Find where the given text appears and provide that cell's center as [X, Y] coordinate. 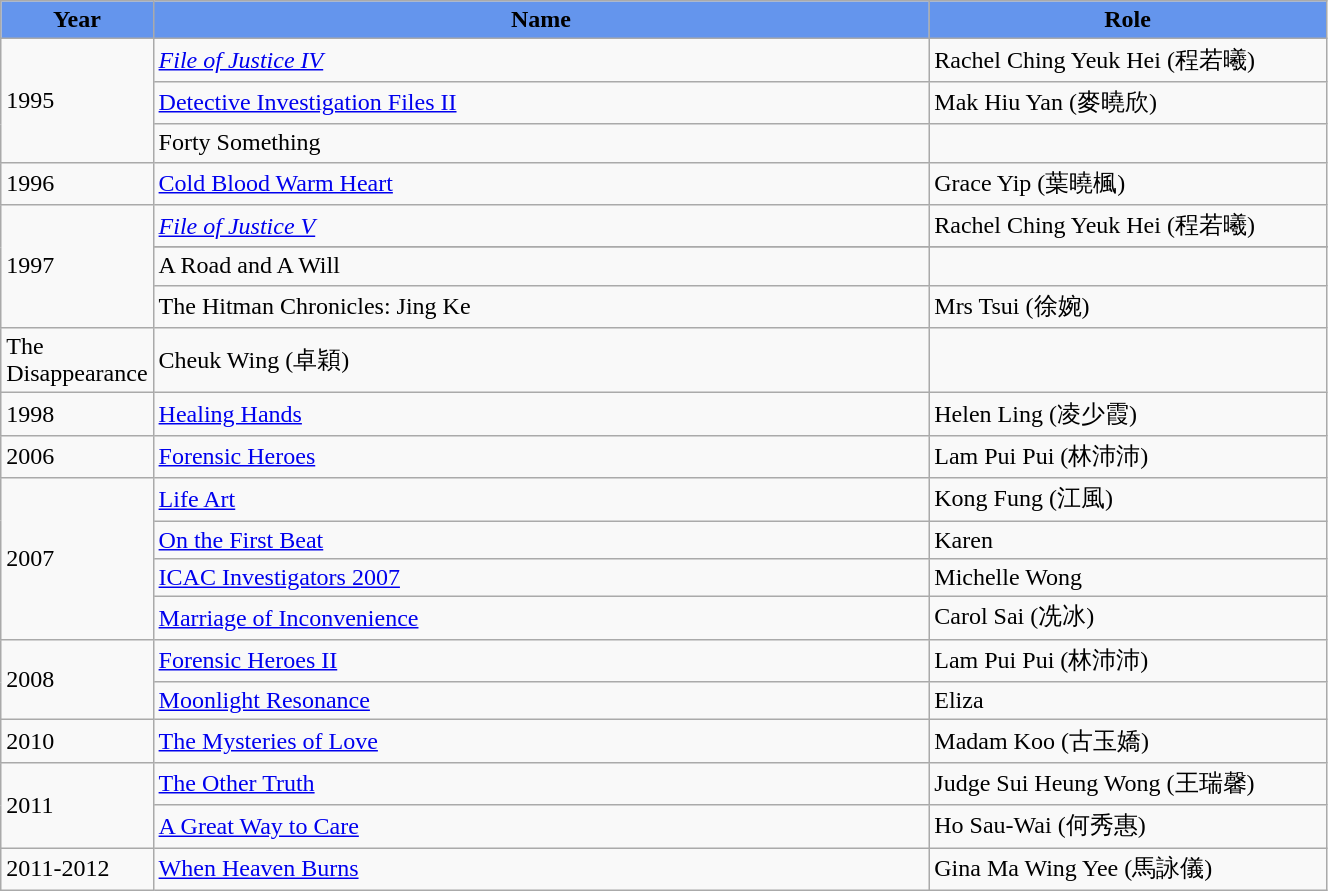
2008 [77, 680]
Detective Investigation Files II [541, 102]
1996 [77, 184]
Cold Blood Warm Heart [541, 184]
The Hitman Chronicles: Jing Ke [541, 306]
Role [1128, 20]
Gina Ma Wing Yee (馬詠儀) [1128, 870]
The Other Truth [541, 784]
Cheuk Wing (卓穎) [541, 360]
Year [77, 20]
1998 [77, 414]
Mrs Tsui (徐婉) [1128, 306]
1995 [77, 100]
Michelle Wong [1128, 578]
Madam Koo (古玉嬌) [1128, 742]
File of Justice V [541, 226]
Healing Hands [541, 414]
Forensic Heroes [541, 456]
Karen [1128, 539]
The Mysteries of Love [541, 742]
A Great Way to Care [541, 826]
Carol Sai (冼冰) [1128, 618]
2006 [77, 456]
Marriage of Inconvenience [541, 618]
Mak Hiu Yan (麥曉欣) [1128, 102]
Ho Sau-Wai (何秀惠) [1128, 826]
A Road and A Will [541, 266]
Life Art [541, 500]
2007 [77, 558]
When Heaven Burns [541, 870]
2010 [77, 742]
Moonlight Resonance [541, 701]
Helen Ling (凌少霞) [1128, 414]
Forty Something [541, 143]
2011-2012 [77, 870]
Eliza [1128, 701]
Forensic Heroes II [541, 660]
The Disappearance [77, 360]
On the First Beat [541, 539]
Name [541, 20]
ICAC Investigators 2007 [541, 578]
Grace Yip (葉曉楓) [1128, 184]
Judge Sui Heung Wong (王瑞馨) [1128, 784]
1997 [77, 266]
Kong Fung (江風) [1128, 500]
File of Justice IV [541, 60]
2011 [77, 804]
